From the cell containing the given text, extract its center point as [x, y] coordinate. 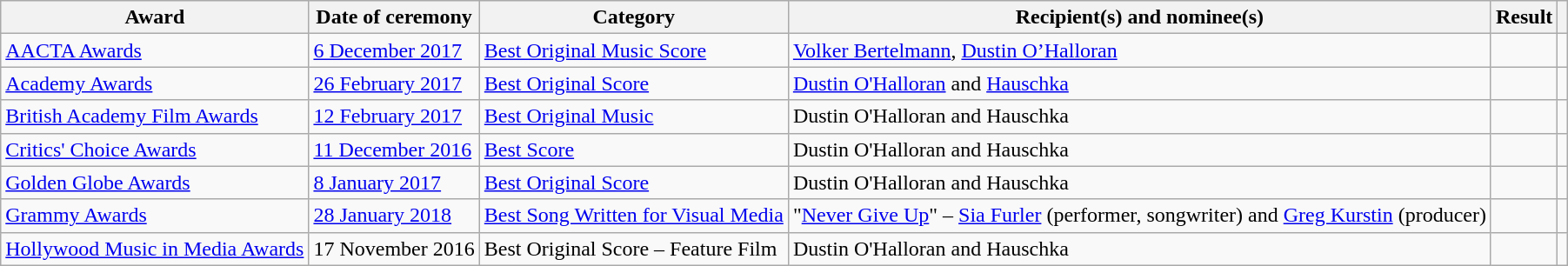
"Never Give Up" – Sia Furler (performer, songwriter) and Greg Kurstin (producer) [1139, 216]
Best Score [633, 150]
Result [1524, 17]
8 January 2017 [394, 183]
Golden Globe Awards [155, 183]
28 January 2018 [394, 216]
Academy Awards [155, 83]
11 December 2016 [394, 150]
Recipient(s) and nominee(s) [1139, 17]
Hollywood Music in Media Awards [155, 249]
Best Song Written for Visual Media [633, 216]
Best Original Score – Feature Film [633, 249]
Critics' Choice Awards [155, 150]
Award [155, 17]
17 November 2016 [394, 249]
Category [633, 17]
6 December 2017 [394, 50]
AACTA Awards [155, 50]
British Academy Film Awards [155, 116]
12 February 2017 [394, 116]
Volker Bertelmann, Dustin O’Halloran [1139, 50]
26 February 2017 [394, 83]
Grammy Awards [155, 216]
Best Original Music Score [633, 50]
Best Original Music [633, 116]
Date of ceremony [394, 17]
